Provide the [x, y] coordinate of the cell's center where the given text is located.  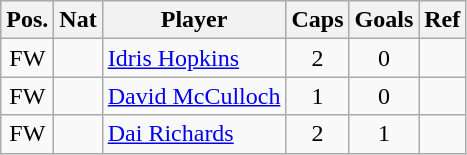
Ref [442, 20]
Player [194, 20]
Dai Richards [194, 134]
Caps [318, 20]
David McCulloch [194, 96]
Pos. [28, 20]
Idris Hopkins [194, 58]
Goals [384, 20]
Nat [78, 20]
